Capture the cell that displays the provided text and extract its (x, y) central coordinate. 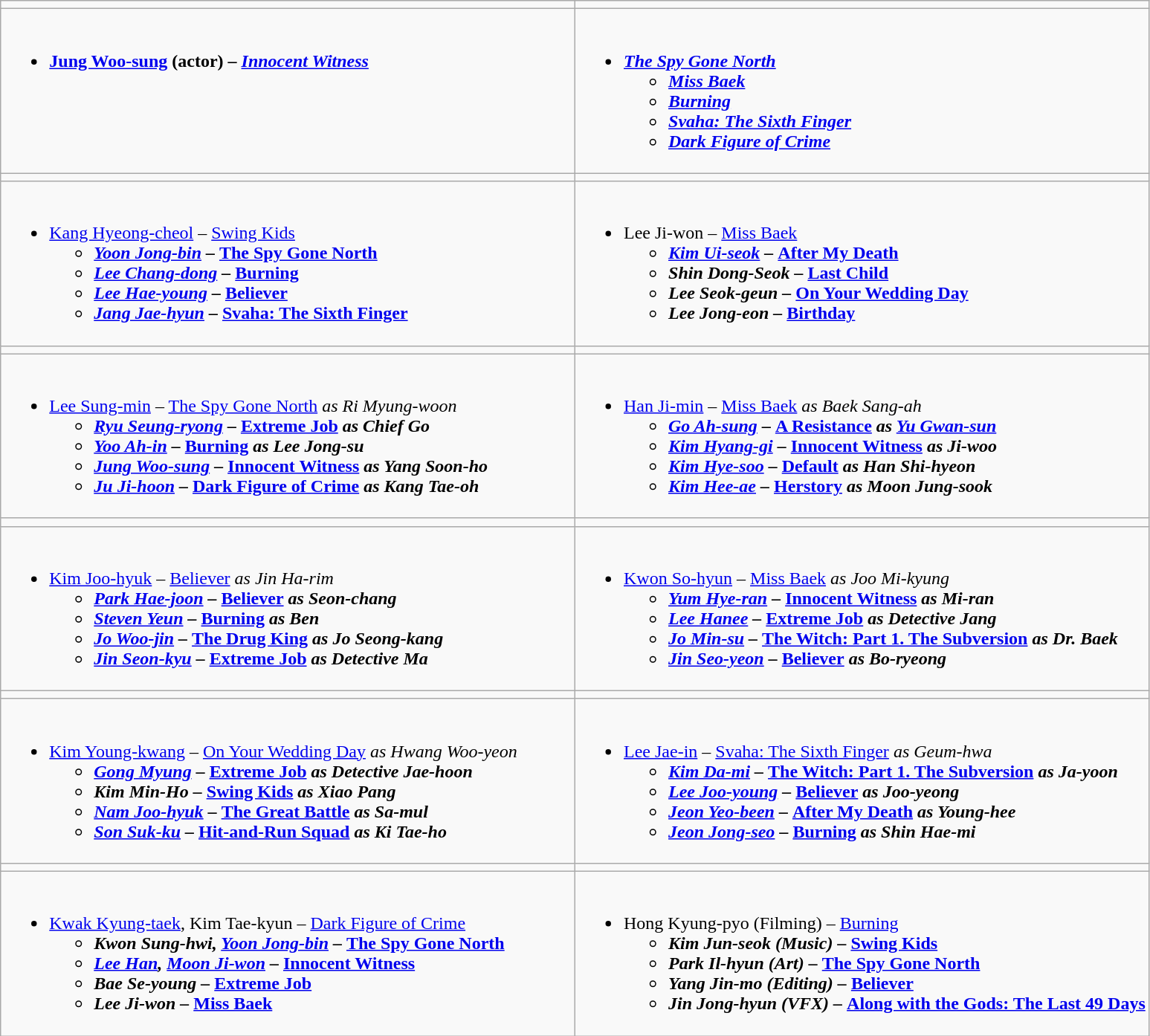
The Spy Gone North Miss BaekBurningSvaha: The Sixth FingerDark Figure of Crime (862, 91)
Jung Woo-sung (actor) – Innocent Witness (288, 91)
Lee Ji-won – Miss Baek Kim Ui-seok – After My DeathShin Dong-Seok – Last ChildLee Seok-geun – On Your Wedding DayLee Jong-eon – Birthday (862, 263)
